Determine the (x, y) coordinate at the center of the cell enclosing the given text.  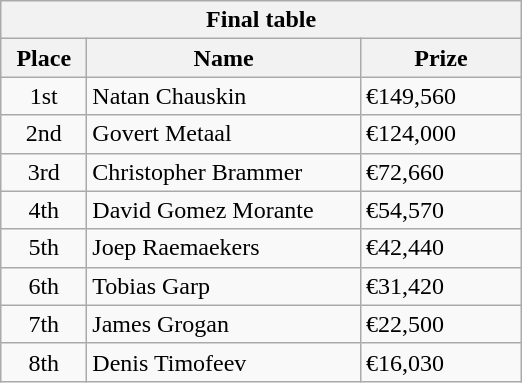
David Gomez Morante (224, 210)
Name (224, 58)
1st (44, 96)
6th (44, 286)
Place (44, 58)
Joep Raemaekers (224, 248)
3rd (44, 172)
2nd (44, 134)
Natan Chauskin (224, 96)
4th (44, 210)
€72,660 (440, 172)
€149,560 (440, 96)
€54,570 (440, 210)
8th (44, 362)
Tobias Garp (224, 286)
James Grogan (224, 324)
€124,000 (440, 134)
Govert Metaal (224, 134)
Prize (440, 58)
Denis Timofeev (224, 362)
Final table (262, 20)
Christopher Brammer (224, 172)
7th (44, 324)
€16,030 (440, 362)
5th (44, 248)
€42,440 (440, 248)
€22,500 (440, 324)
€31,420 (440, 286)
